Identify which cell holds the provided text, then report its (x, y) central coordinate. 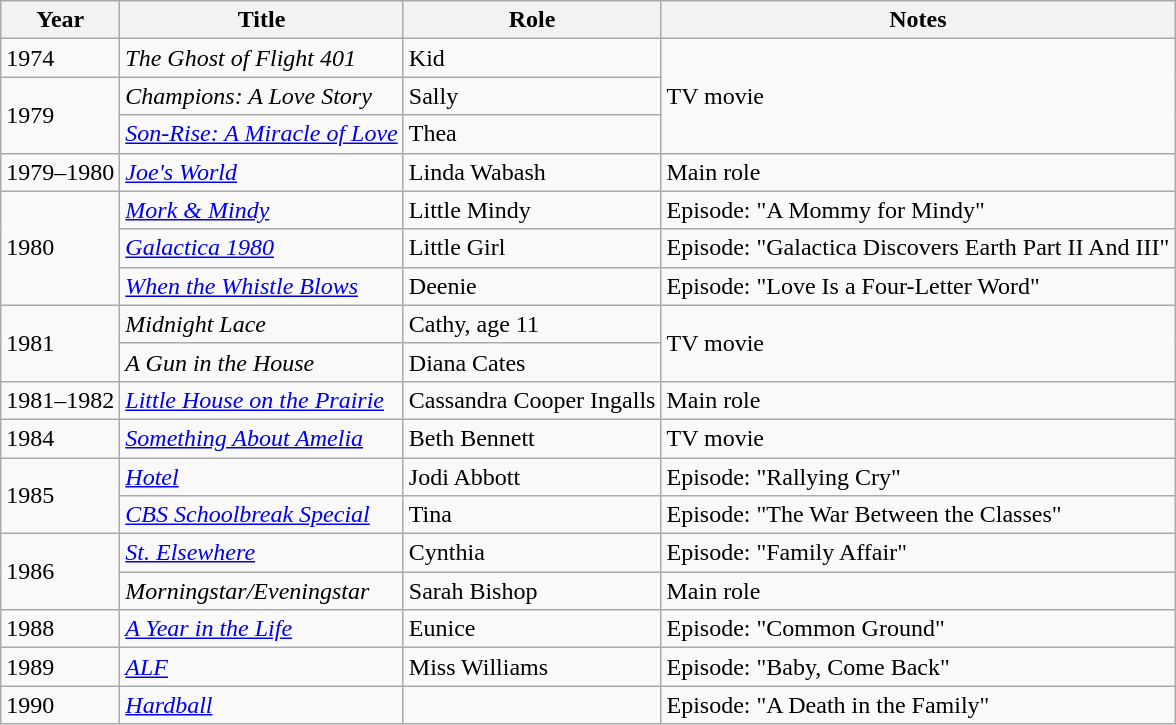
St. Elsewhere (262, 553)
Episode: "Family Affair" (918, 553)
Little Girl (532, 248)
Son-Rise: A Miracle of Love (262, 134)
Beth Bennett (532, 438)
A Year in the Life (262, 629)
1974 (60, 58)
Tina (532, 515)
Eunice (532, 629)
The Ghost of Flight 401 (262, 58)
Deenie (532, 286)
Hotel (262, 477)
Hardball (262, 705)
Sarah Bishop (532, 591)
1988 (60, 629)
Episode: "A Mommy for Mindy" (918, 210)
Thea (532, 134)
Morningstar/Eveningstar (262, 591)
Joe's World (262, 172)
1990 (60, 705)
Title (262, 20)
Episode: "Rallying Cry" (918, 477)
1979–1980 (60, 172)
Cynthia (532, 553)
Little House on the Prairie (262, 400)
Linda Wabash (532, 172)
CBS Schoolbreak Special (262, 515)
1979 (60, 115)
1986 (60, 572)
Sally (532, 96)
Episode: "Common Ground" (918, 629)
Diana Cates (532, 362)
Episode: "The War Between the Classes" (918, 515)
Midnight Lace (262, 324)
1981–1982 (60, 400)
Miss Williams (532, 667)
Episode: "A Death in the Family" (918, 705)
1981 (60, 343)
Little Mindy (532, 210)
Galactica 1980 (262, 248)
Role (532, 20)
Champions: A Love Story (262, 96)
Year (60, 20)
1985 (60, 496)
Episode: "Galactica Discovers Earth Part II And III" (918, 248)
Cassandra Cooper Ingalls (532, 400)
Episode: "Baby, Come Back" (918, 667)
When the Whistle Blows (262, 286)
Something About Amelia (262, 438)
1989 (60, 667)
Jodi Abbott (532, 477)
1980 (60, 248)
Kid (532, 58)
Mork & Mindy (262, 210)
Notes (918, 20)
1984 (60, 438)
ALF (262, 667)
Episode: "Love Is a Four-Letter Word" (918, 286)
Cathy, age 11 (532, 324)
A Gun in the House (262, 362)
